Return the (x, y) coordinate for the center point of the cell that contains the specified text.  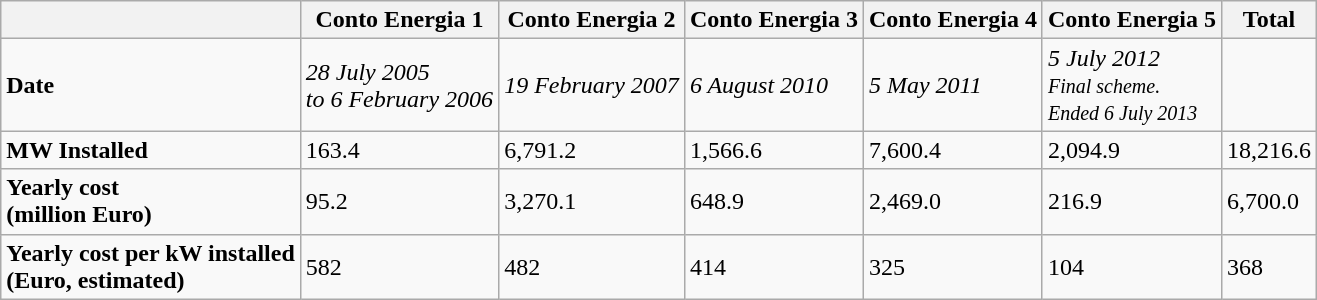
18,216.6 (1270, 150)
MW Installed (151, 150)
414 (774, 266)
3,270.1 (592, 202)
Conto Energia 2 (592, 20)
104 (1132, 266)
325 (952, 266)
5 May 2011 (952, 85)
95.2 (399, 202)
2,094.9 (1132, 150)
5 July 2012Final scheme. Ended 6 July 2013 (1132, 85)
28 July 2005 to 6 February 2006 (399, 85)
Date (151, 85)
19 February 2007 (592, 85)
7,600.4 (952, 150)
1,566.6 (774, 150)
6,700.0 (1270, 202)
Yearly cost per kW installed(Euro, estimated) (151, 266)
2,469.0 (952, 202)
648.9 (774, 202)
6,791.2 (592, 150)
216.9 (1132, 202)
Conto Energia 1 (399, 20)
Total (1270, 20)
6 August 2010 (774, 85)
482 (592, 266)
582 (399, 266)
Yearly cost(million Euro) (151, 202)
Conto Energia 5 (1132, 20)
Conto Energia 3 (774, 20)
368 (1270, 266)
Conto Energia 4 (952, 20)
163.4 (399, 150)
